Identify which cell holds the provided text, then report its [x, y] central coordinate. 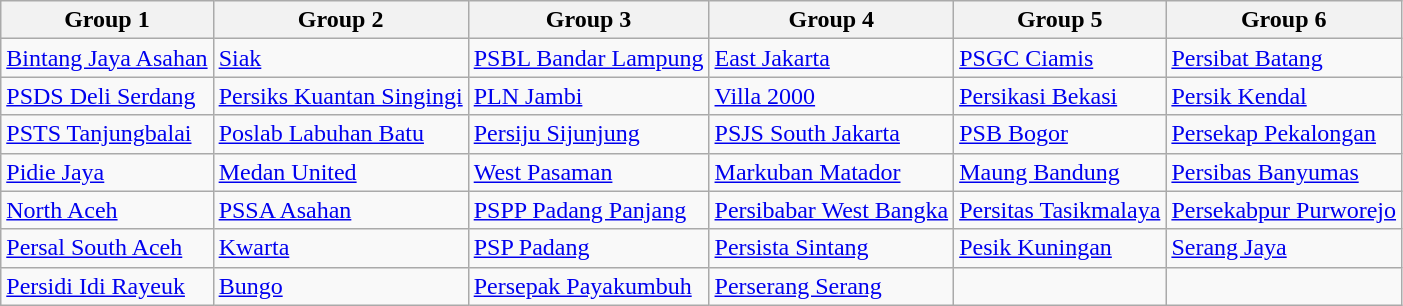
Perserang Serang [832, 286]
Persiks Kuantan Singingi [340, 96]
Siak [340, 58]
PLN Jambi [588, 96]
Persidi Idi Rayeuk [107, 286]
Group 1 [107, 20]
Group 6 [1284, 20]
Bungo [340, 286]
Pidie Jaya [107, 172]
PSGC Ciamis [1060, 58]
Medan United [340, 172]
Persibabar West Bangka [832, 210]
Villa 2000 [832, 96]
PSBL Bandar Lampung [588, 58]
PSDS Deli Serdang [107, 96]
Group 3 [588, 20]
Kwarta [340, 248]
Maung Bandung [1060, 172]
Persikasi Bekasi [1060, 96]
Persibas Banyumas [1284, 172]
East Jakarta [832, 58]
PSB Bogor [1060, 134]
North Aceh [107, 210]
Pesik Kuningan [1060, 248]
Persik Kendal [1284, 96]
Persekabpur Purworejo [1284, 210]
Persitas Tasikmalaya [1060, 210]
Poslab Labuhan Batu [340, 134]
Persista Sintang [832, 248]
Serang Jaya [1284, 248]
Persibat Batang [1284, 58]
Group 5 [1060, 20]
Markuban Matador [832, 172]
West Pasaman [588, 172]
Persekap Pekalongan [1284, 134]
Bintang Jaya Asahan [107, 58]
Group 2 [340, 20]
Persal South Aceh [107, 248]
PSP Padang [588, 248]
PSJS South Jakarta [832, 134]
Group 4 [832, 20]
PSPP Padang Panjang [588, 210]
PSTS Tanjungbalai [107, 134]
PSSA Asahan [340, 210]
Persiju Sijunjung [588, 134]
Persepak Payakumbuh [588, 286]
